Return the (x, y) coordinate for the center point of the cell that contains the specified text.  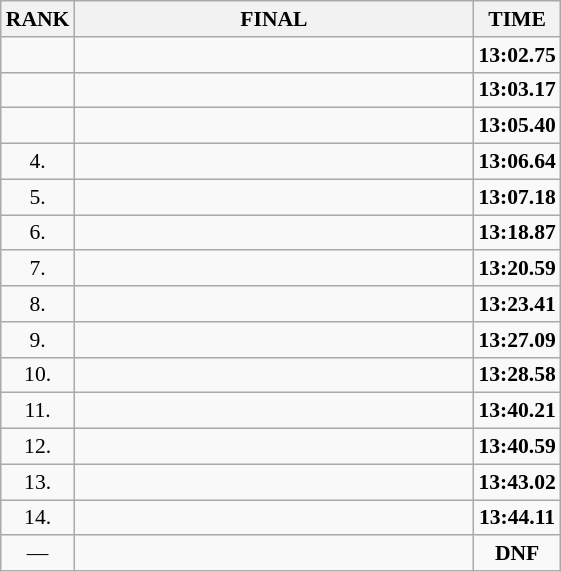
14. (38, 518)
13:02.75 (516, 55)
RANK (38, 19)
13:40.59 (516, 447)
DNF (516, 554)
13:27.09 (516, 340)
— (38, 554)
TIME (516, 19)
13:28.58 (516, 375)
5. (38, 197)
13:03.17 (516, 90)
8. (38, 304)
13:23.41 (516, 304)
13:18.87 (516, 233)
11. (38, 411)
12. (38, 447)
13:20.59 (516, 269)
FINAL (274, 19)
13:05.40 (516, 126)
13:40.21 (516, 411)
6. (38, 233)
10. (38, 375)
13:44.11 (516, 518)
4. (38, 162)
9. (38, 340)
13. (38, 482)
13:43.02 (516, 482)
7. (38, 269)
13:07.18 (516, 197)
13:06.64 (516, 162)
